Search for the cell housing the specified text and yield its (X, Y) center coordinate. 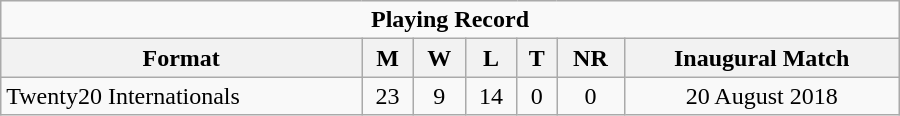
9 (439, 96)
23 (388, 96)
Format (182, 58)
14 (491, 96)
L (491, 58)
Twenty20 Internationals (182, 96)
20 August 2018 (762, 96)
Playing Record (450, 20)
NR (590, 58)
Inaugural Match (762, 58)
T (537, 58)
M (388, 58)
W (439, 58)
